For the text-containing cell, return its midpoint in [X, Y] coordinate format. 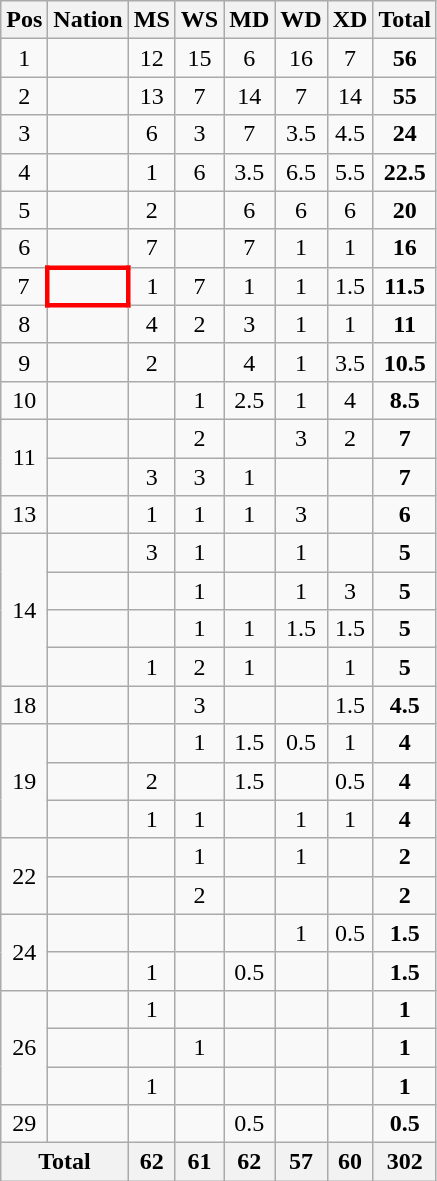
MD [250, 20]
WS [199, 20]
Nation [88, 20]
8.5 [405, 400]
XD [350, 20]
6.5 [301, 172]
56 [405, 58]
11.5 [405, 286]
26 [24, 1047]
MS [152, 20]
2.5 [250, 400]
WD [301, 20]
10.5 [405, 362]
302 [405, 1162]
20 [405, 210]
19 [24, 781]
22 [24, 876]
5.5 [350, 172]
57 [301, 1162]
29 [24, 1124]
10 [24, 400]
9 [24, 362]
61 [199, 1162]
15 [199, 58]
8 [24, 324]
22.5 [405, 172]
18 [24, 705]
Pos [24, 20]
55 [405, 96]
12 [152, 58]
60 [350, 1162]
